Provide the (X, Y) coordinate of the cell's center where the given text is located.  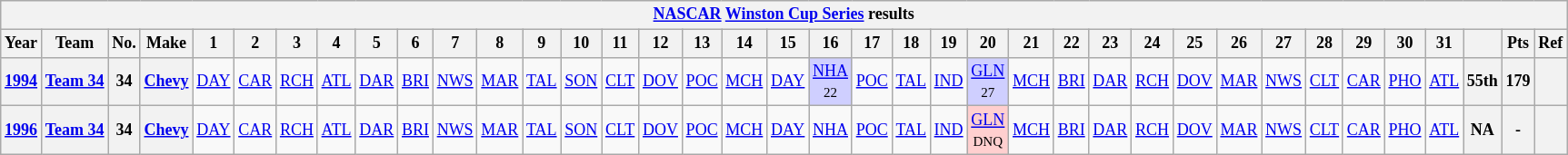
31 (1444, 44)
- (1518, 131)
GLNDNQ (988, 131)
1996 (22, 131)
3 (297, 44)
4 (336, 44)
No. (124, 44)
10 (582, 44)
7 (454, 44)
21 (1032, 44)
179 (1518, 82)
Pts (1518, 44)
28 (1323, 44)
NASCAR Winston Cup Series results (784, 15)
Ref (1551, 44)
30 (1405, 44)
15 (788, 44)
26 (1239, 44)
17 (872, 44)
Make (166, 44)
Team (75, 44)
27 (1283, 44)
19 (949, 44)
23 (1111, 44)
16 (831, 44)
NHA22 (831, 82)
8 (500, 44)
13 (702, 44)
6 (416, 44)
2 (255, 44)
NA (1483, 131)
24 (1153, 44)
GLN27 (988, 82)
25 (1194, 44)
1994 (22, 82)
11 (620, 44)
22 (1071, 44)
20 (988, 44)
18 (911, 44)
55th (1483, 82)
Year (22, 44)
NHA (831, 131)
9 (542, 44)
5 (376, 44)
29 (1363, 44)
12 (661, 44)
14 (744, 44)
1 (214, 44)
